Identify which cell holds the provided text, then report its [X, Y] central coordinate. 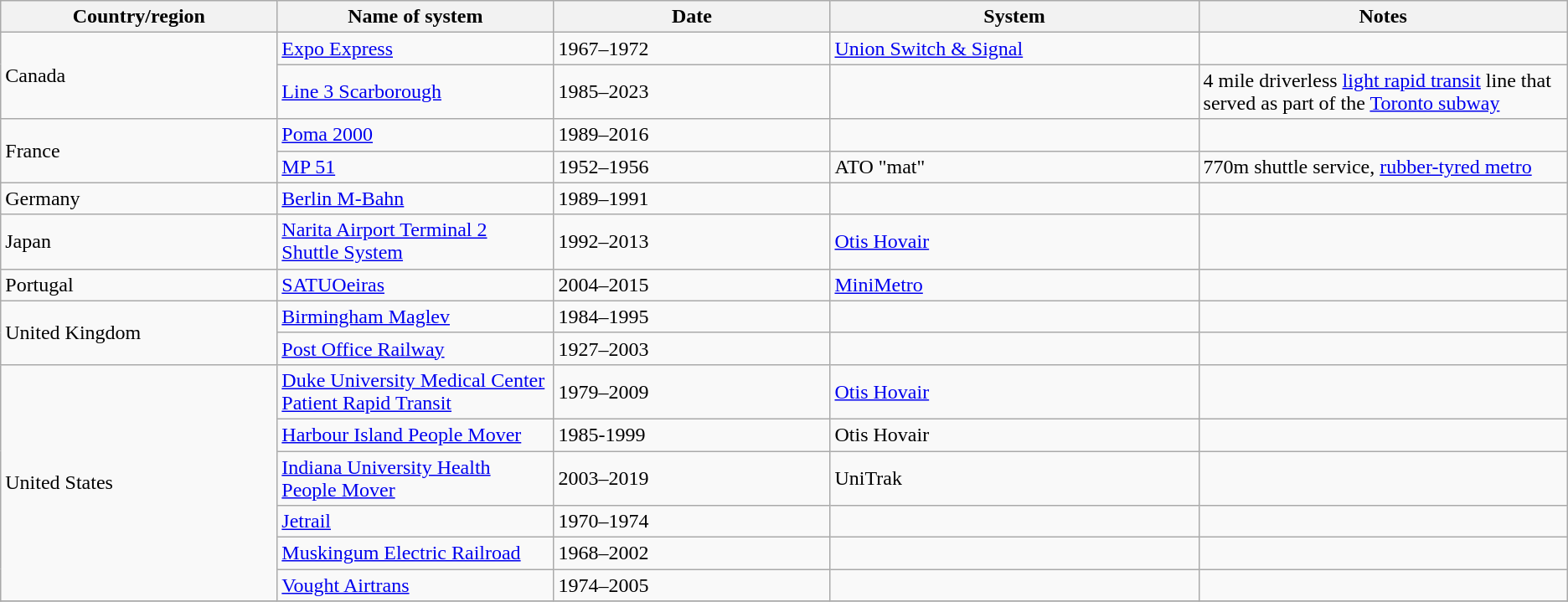
1992–2013 [692, 241]
1968–2002 [692, 553]
1974–2005 [692, 585]
2004–2015 [692, 285]
1985–2023 [692, 92]
Expo Express [415, 49]
Union Switch & Signal [1014, 49]
Post Office Railway [415, 348]
MiniMetro [1014, 285]
Name of system [415, 17]
Portugal [139, 285]
Date [692, 17]
1984–1995 [692, 316]
ATO "mat" [1014, 167]
United Kingdom [139, 332]
1967–1972 [692, 49]
4 mile driverless light rapid transit line that served as part of the Toronto subway [1383, 92]
Harbour Island People Mover [415, 435]
Line 3 Scarborough [415, 92]
Canada [139, 75]
System [1014, 17]
Berlin M-Bahn [415, 198]
Notes [1383, 17]
2003–2019 [692, 477]
Narita Airport Terminal 2 Shuttle System [415, 241]
1927–2003 [692, 348]
1989–1991 [692, 198]
UniTrak [1014, 477]
Muskingum Electric Railroad [415, 553]
Duke University Medical Center Patient Rapid Transit [415, 392]
SATUOeiras [415, 285]
1985-1999 [692, 435]
770m shuttle service, rubber-tyred metro [1383, 167]
Birmingham Maglev [415, 316]
1952–1956 [692, 167]
Japan [139, 241]
1989–2016 [692, 135]
1979–2009 [692, 392]
Vought Airtrans [415, 585]
1970–1974 [692, 522]
Country/region [139, 17]
Jetrail [415, 522]
United States [139, 482]
MP 51 [415, 167]
Germany [139, 198]
Poma 2000 [415, 135]
Indiana University Health People Mover [415, 477]
France [139, 151]
